Output the (X, Y) coordinate of the center of the cell containing the given text.  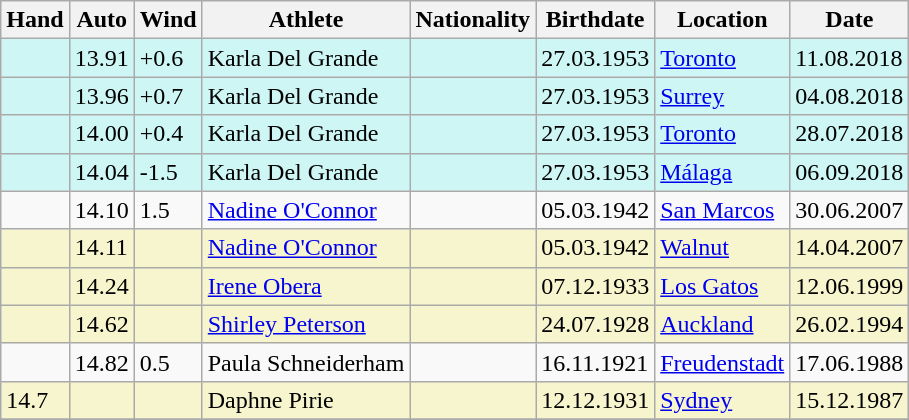
Freudenstadt (722, 362)
0.5 (168, 362)
Surrey (722, 96)
Auckland (722, 324)
16.11.1921 (596, 362)
Hand (35, 20)
Shirley Peterson (306, 324)
14.62 (102, 324)
14.10 (102, 210)
26.02.1994 (850, 324)
14.11 (102, 248)
1.5 (168, 210)
12.12.1931 (596, 400)
Los Gatos (722, 286)
12.06.1999 (850, 286)
San Marcos (722, 210)
+0.6 (168, 58)
14.04 (102, 172)
15.12.1987 (850, 400)
Málaga (722, 172)
14.82 (102, 362)
Athlete (306, 20)
Paula Schneiderham (306, 362)
14.04.2007 (850, 248)
11.08.2018 (850, 58)
17.06.1988 (850, 362)
06.09.2018 (850, 172)
30.06.2007 (850, 210)
Auto (102, 20)
13.96 (102, 96)
28.07.2018 (850, 134)
04.08.2018 (850, 96)
Location (722, 20)
Irene Obera (306, 286)
14.7 (35, 400)
07.12.1933 (596, 286)
Sydney (722, 400)
14.24 (102, 286)
14.00 (102, 134)
Walnut (722, 248)
13.91 (102, 58)
-1.5 (168, 172)
Nationality (473, 20)
+0.4 (168, 134)
Date (850, 20)
Wind (168, 20)
Birthdate (596, 20)
Daphne Pirie (306, 400)
+0.7 (168, 96)
24.07.1928 (596, 324)
